Determine the (x, y) coordinate at the center of the cell enclosing the given text.  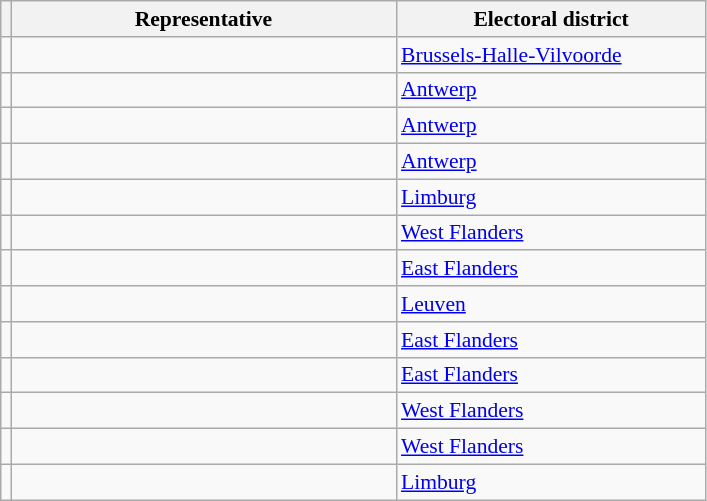
Leuven (551, 304)
Brussels-Halle-Vilvoorde (551, 55)
Electoral district (551, 19)
Representative (204, 19)
